Return [X, Y] of the center of cell containing provided text 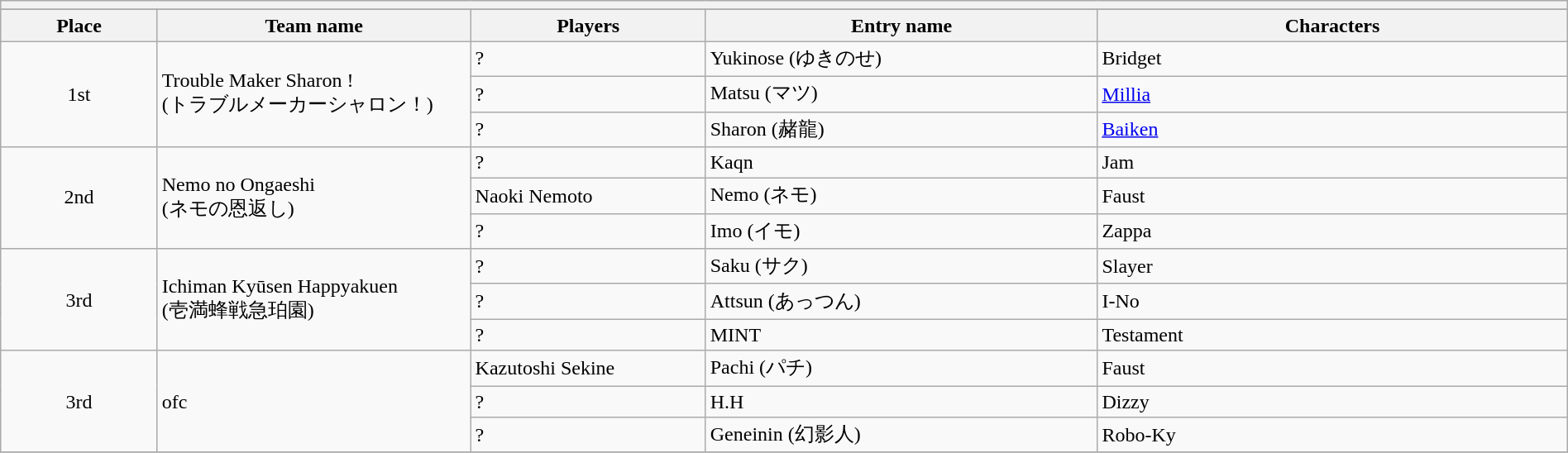
2nd [79, 198]
Team name [314, 26]
Bridget [1332, 60]
H.H [901, 401]
Jam [1332, 163]
Players [588, 26]
Sharon (赭龍) [901, 129]
Ichiman Kyūsen Happyakuen(壱満蜂戦急珀園) [314, 299]
Nemo (ネモ) [901, 197]
Characters [1332, 26]
Slayer [1332, 266]
Attsun (あっつん) [901, 301]
Dizzy [1332, 401]
Millia [1332, 94]
Pachi (パチ) [901, 369]
Place [79, 26]
Imo (イモ) [901, 231]
I-No [1332, 301]
Naoki Nemoto [588, 197]
Matsu (マツ) [901, 94]
Zappa [1332, 231]
Robo-Ky [1332, 435]
Geneinin (幻影人) [901, 435]
Trouble Maker Sharon !(トラブルメーカーシャロン！) [314, 94]
Yukinose (ゆきのせ) [901, 60]
ofc [314, 402]
MINT [901, 335]
Kazutoshi Sekine [588, 369]
Testament [1332, 335]
1st [79, 94]
Baiken [1332, 129]
Saku (サク) [901, 266]
Kaqn [901, 163]
Entry name [901, 26]
Nemo no Ongaeshi(ネモの恩返し) [314, 198]
